Scan for the cell matching the given text and deliver its (x, y) coordinate at center. 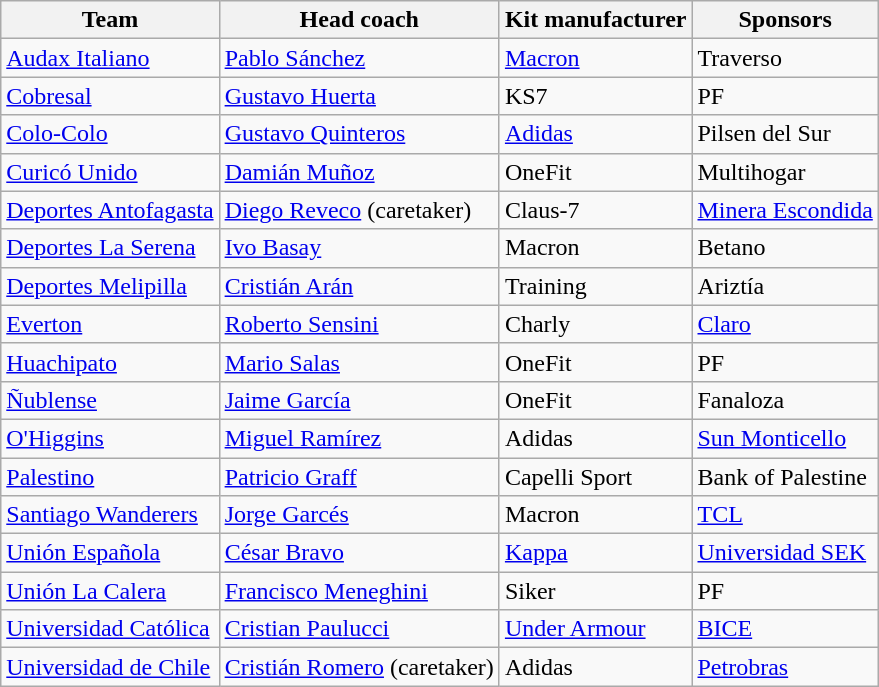
Damián Muñoz (359, 172)
Jorge Garcés (359, 515)
Claro (785, 324)
Curicó Unido (110, 172)
Cristian Paulucci (359, 629)
Huachipato (110, 362)
Cobresal (110, 96)
Pablo Sánchez (359, 58)
Under Armour (596, 629)
Bank of Palestine (785, 477)
Roberto Sensini (359, 324)
Petrobras (785, 667)
Gustavo Huerta (359, 96)
Sun Monticello (785, 438)
Diego Reveco (caretaker) (359, 210)
Multihogar (785, 172)
Audax Italiano (110, 58)
Fanaloza (785, 400)
Palestino (110, 477)
Everton (110, 324)
Gustavo Quinteros (359, 134)
César Bravo (359, 553)
Francisco Meneghini (359, 591)
Minera Escondida (785, 210)
Claus-7 (596, 210)
Miguel Ramírez (359, 438)
Santiago Wanderers (110, 515)
Mario Salas (359, 362)
KS7 (596, 96)
Pilsen del Sur (785, 134)
Ivo Basay (359, 248)
Kappa (596, 553)
Capelli Sport (596, 477)
O'Higgins (110, 438)
Unión La Calera (110, 591)
Deportes Melipilla (110, 286)
Jaime García (359, 400)
Unión Española (110, 553)
TCL (785, 515)
Traverso (785, 58)
Universidad SEK (785, 553)
Team (110, 20)
Ñublense (110, 400)
BICE (785, 629)
Kit manufacturer (596, 20)
Universidad Católica (110, 629)
Cristián Arán (359, 286)
Training (596, 286)
Charly (596, 324)
Betano (785, 248)
Sponsors (785, 20)
Colo-Colo (110, 134)
Deportes La Serena (110, 248)
Siker (596, 591)
Universidad de Chile (110, 667)
Deportes Antofagasta (110, 210)
Patricio Graff (359, 477)
Ariztía (785, 286)
Cristián Romero (caretaker) (359, 667)
Head coach (359, 20)
